Extract the (x, y) coordinate from the center of the cell holding the provided text.  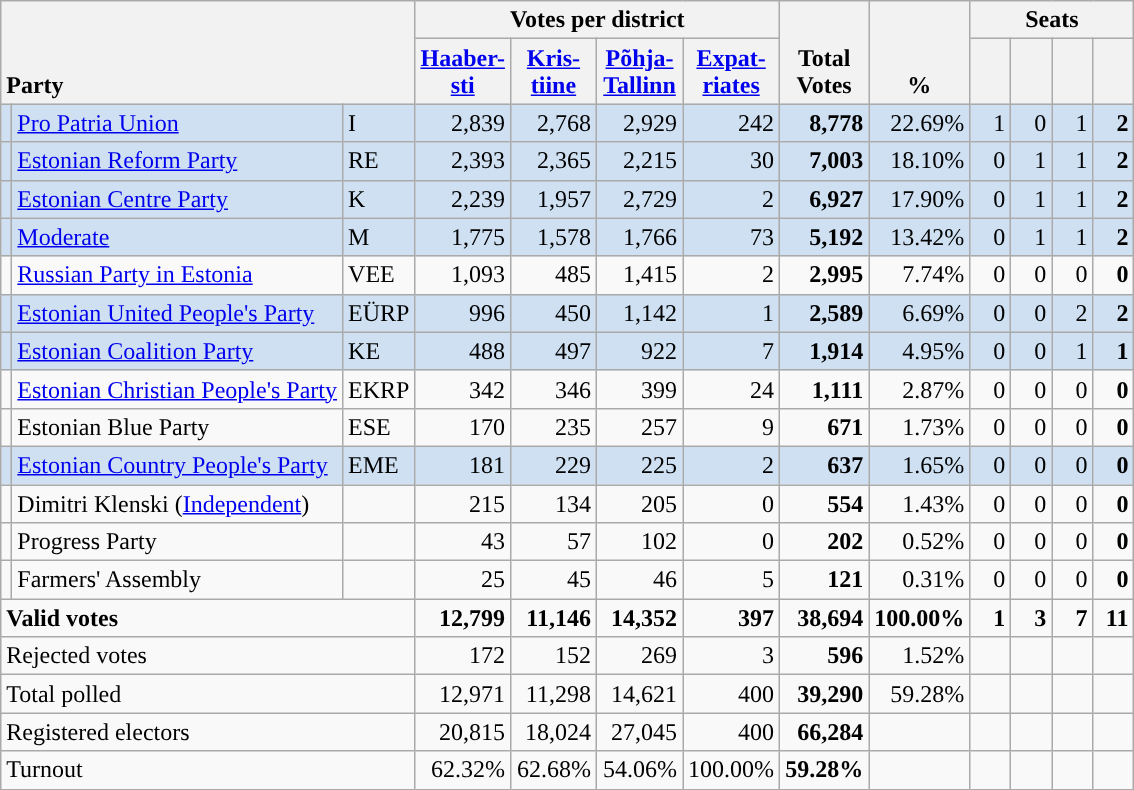
134 (553, 503)
269 (639, 656)
1,111 (824, 389)
Moderate (178, 237)
235 (553, 427)
170 (462, 427)
73 (732, 237)
11,146 (553, 618)
Russian Party in Estonia (178, 275)
450 (553, 313)
1,914 (824, 351)
RE (379, 161)
229 (553, 465)
KE (379, 351)
2,215 (639, 161)
30 (732, 161)
46 (639, 580)
Kris- tiine (553, 72)
922 (639, 351)
1,578 (553, 237)
1.43% (920, 503)
27,045 (639, 732)
2,995 (824, 275)
6,927 (824, 199)
399 (639, 389)
1,957 (553, 199)
11 (1114, 618)
13.42% (920, 237)
1.52% (920, 656)
K (379, 199)
202 (824, 542)
2,239 (462, 199)
VEE (379, 275)
14,621 (639, 694)
0.31% (920, 580)
554 (824, 503)
62.68% (553, 770)
6.69% (920, 313)
1,093 (462, 275)
M (379, 237)
172 (462, 656)
Turnout (208, 770)
8,778 (824, 123)
9 (732, 427)
4.95% (920, 351)
996 (462, 313)
2,839 (462, 123)
671 (824, 427)
5,192 (824, 237)
Estonian Blue Party (178, 427)
2,929 (639, 123)
1.73% (920, 427)
596 (824, 656)
57 (553, 542)
488 (462, 351)
Estonian Coalition Party (178, 351)
637 (824, 465)
1,775 (462, 237)
1,766 (639, 237)
Põhja- Tallinn (639, 72)
Haaber- sti (462, 72)
257 (639, 427)
EÜRP (379, 313)
Estonian Centre Party (178, 199)
22.69% (920, 123)
39,290 (824, 694)
Party (208, 52)
242 (732, 123)
342 (462, 389)
Seats (1052, 20)
Estonian Reform Party (178, 161)
Progress Party (178, 542)
1,142 (639, 313)
2,393 (462, 161)
Total polled (208, 694)
24 (732, 389)
EME (379, 465)
Valid votes (208, 618)
Estonian Country People's Party (178, 465)
12,971 (462, 694)
215 (462, 503)
12,799 (462, 618)
2,768 (553, 123)
17.90% (920, 199)
18,024 (553, 732)
62.32% (462, 770)
Farmers' Assembly (178, 580)
2,729 (639, 199)
Dimitri Klenski (Independent) (178, 503)
54.06% (639, 770)
11,298 (553, 694)
20,815 (462, 732)
1.65% (920, 465)
346 (553, 389)
14,352 (639, 618)
102 (639, 542)
% (920, 52)
I (379, 123)
Estonian United People's Party (178, 313)
25 (462, 580)
2,365 (553, 161)
152 (553, 656)
43 (462, 542)
7.74% (920, 275)
121 (824, 580)
Total Votes (824, 52)
485 (553, 275)
181 (462, 465)
205 (639, 503)
397 (732, 618)
EKRP (379, 389)
1,415 (639, 275)
2.87% (920, 389)
Rejected votes (208, 656)
18.10% (920, 161)
497 (553, 351)
Estonian Christian People's Party (178, 389)
38,694 (824, 618)
66,284 (824, 732)
0.52% (920, 542)
Registered electors (208, 732)
5 (732, 580)
Pro Patria Union (178, 123)
2,589 (824, 313)
225 (639, 465)
45 (553, 580)
Expat- riates (732, 72)
7,003 (824, 161)
ESE (379, 427)
Votes per district (598, 20)
